Pinpoint the cell where the given text exists, returning its (X, Y) midpoint coordinate. 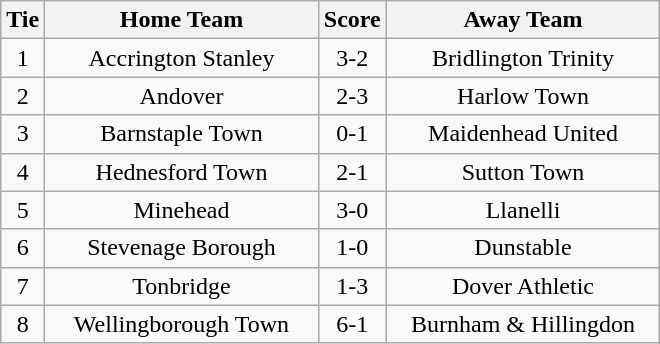
6 (23, 248)
8 (23, 324)
Bridlington Trinity (523, 58)
Sutton Town (523, 172)
Harlow Town (523, 96)
Barnstaple Town (182, 134)
5 (23, 210)
6-1 (352, 324)
2-3 (352, 96)
1-0 (352, 248)
3-2 (352, 58)
Hednesford Town (182, 172)
Andover (182, 96)
Minehead (182, 210)
2-1 (352, 172)
3-0 (352, 210)
Dover Athletic (523, 286)
Maidenhead United (523, 134)
Stevenage Borough (182, 248)
Away Team (523, 20)
4 (23, 172)
Dunstable (523, 248)
Llanelli (523, 210)
Home Team (182, 20)
1 (23, 58)
2 (23, 96)
Tonbridge (182, 286)
7 (23, 286)
Accrington Stanley (182, 58)
Wellingborough Town (182, 324)
Score (352, 20)
0-1 (352, 134)
Tie (23, 20)
Burnham & Hillingdon (523, 324)
3 (23, 134)
1-3 (352, 286)
